Locate the cell with the specified text and output its [x, y] center coordinate. 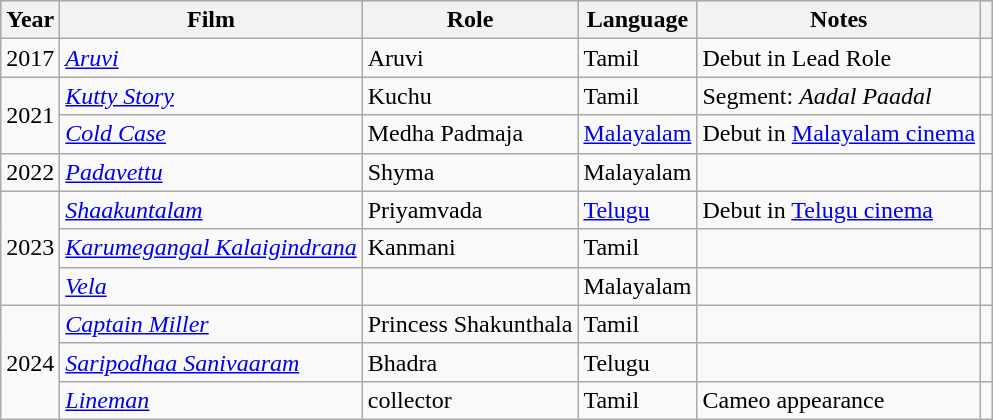
Debut in Telugu cinema [839, 210]
Bhadra [470, 362]
Kanmani [470, 248]
2017 [30, 58]
Shyma [470, 172]
2022 [30, 172]
Cameo appearance [839, 400]
Kutty Story [211, 96]
Role [470, 20]
2023 [30, 248]
Karumegangal Kalaigindrana [211, 248]
Debut in Lead Role [839, 58]
Segment: Aadal Paadal [839, 96]
Kuchu [470, 96]
Debut in Malayalam cinema [839, 134]
Film [211, 20]
Language [638, 20]
Padavettu [211, 172]
collector [470, 400]
Medha Padmaja [470, 134]
Saripodhaa Sanivaaram [211, 362]
Priyamvada [470, 210]
Notes [839, 20]
Vela [211, 286]
Shaakuntalam [211, 210]
2021 [30, 115]
Cold Case [211, 134]
2024 [30, 362]
Year [30, 20]
Lineman [211, 400]
Captain Miller [211, 324]
Princess Shakunthala [470, 324]
